Find where the given text appears and provide that cell's center as [X, Y] coordinate. 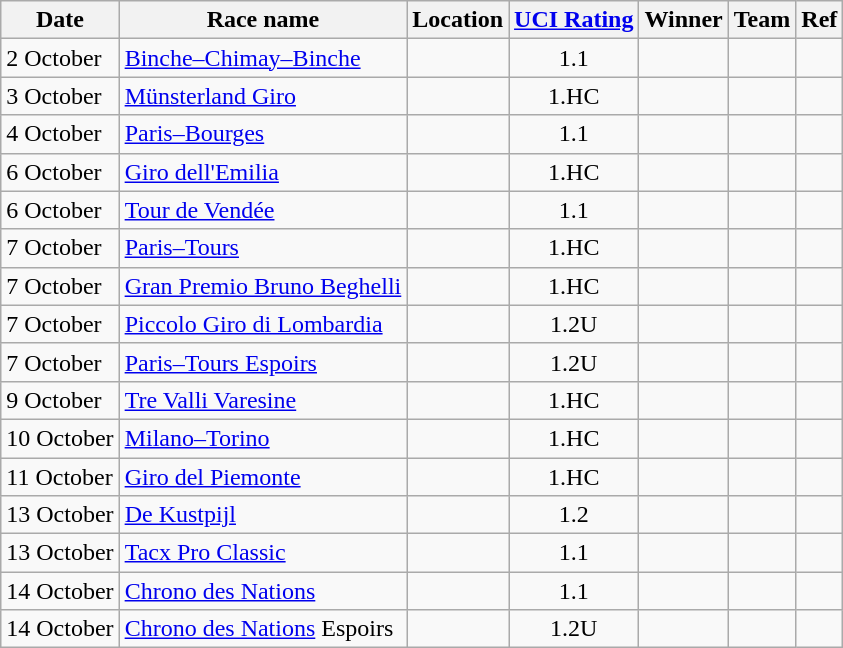
Tre Valli Varesine [263, 400]
Chrono des Nations Espoirs [263, 629]
2 October [60, 58]
Münsterland Giro [263, 96]
Paris–Bourges [263, 134]
9 October [60, 400]
Paris–Tours [263, 248]
Giro del Piemonte [263, 477]
Race name [263, 20]
Tour de Vendée [263, 210]
Piccolo Giro di Lombardia [263, 324]
Team [762, 20]
Tacx Pro Classic [263, 553]
Chrono des Nations [263, 591]
10 October [60, 438]
11 October [60, 477]
De Kustpijl [263, 515]
Gran Premio Bruno Beghelli [263, 286]
Paris–Tours Espoirs [263, 362]
Location [458, 20]
UCI Rating [574, 20]
Giro dell'Emilia [263, 172]
Milano–Torino [263, 438]
3 October [60, 96]
Winner [684, 20]
Binche–Chimay–Binche [263, 58]
Date [60, 20]
1.2 [574, 515]
Ref [820, 20]
4 October [60, 134]
